Return the [x, y] coordinate for the center point of the cell that contains the specified text.  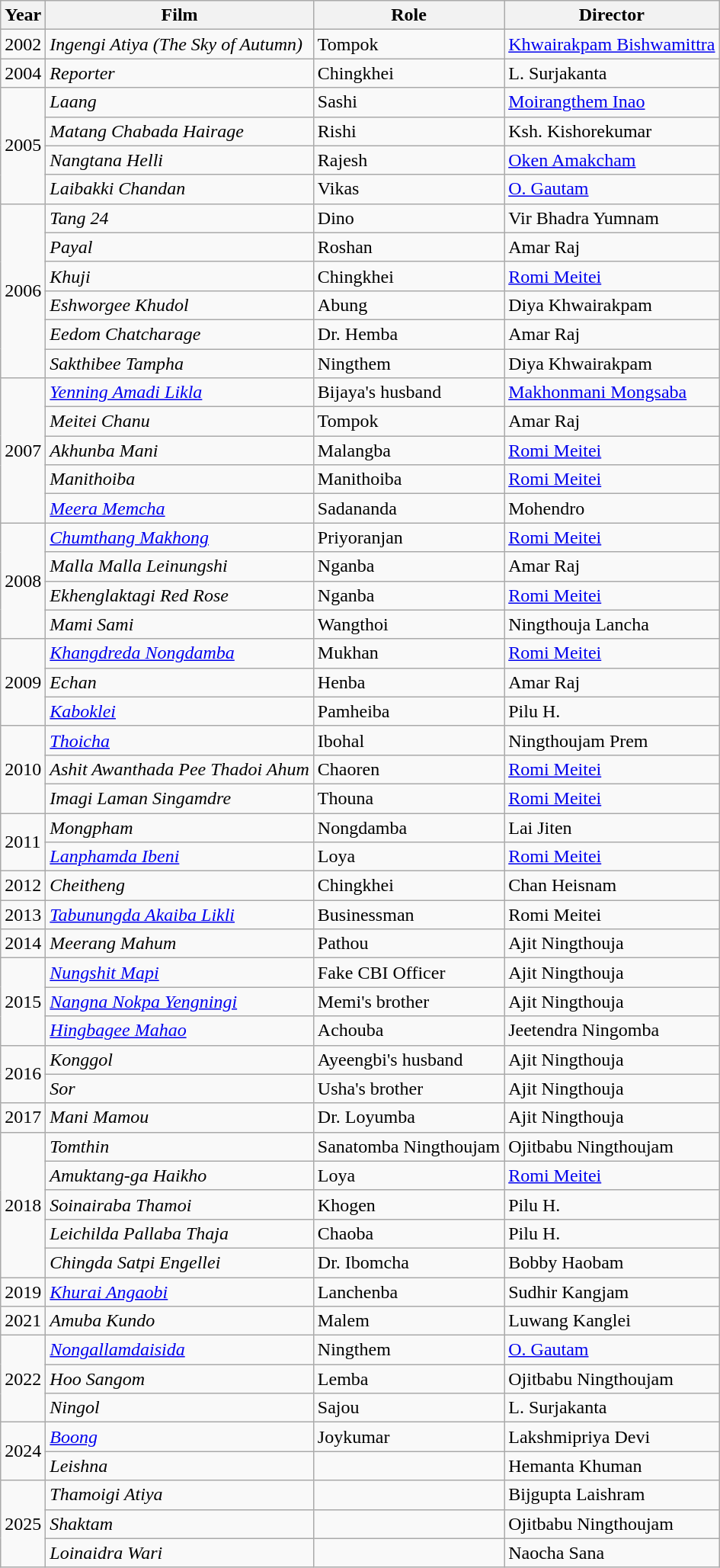
Pamheiba [408, 711]
2004 [23, 73]
2021 [23, 1321]
Nongallamdaisida [180, 1350]
Eshworgee Khudol [180, 305]
Ningthouja Lancha [612, 624]
Nangtana Helli [180, 160]
Khuji [180, 276]
Cheitheng [180, 886]
Tang 24 [180, 218]
Achouba [408, 1031]
Sajou [408, 1408]
Sashi [408, 102]
Businessman [408, 915]
Sanatomba Ningthoujam [408, 1146]
2024 [23, 1451]
Lakshmipriya Devi [612, 1437]
Ingengi Atiya (The Sky of Autumn) [180, 44]
Leichilda Pallaba Thaja [180, 1233]
Ningol [180, 1408]
Eedom Chatcharage [180, 334]
2008 [23, 581]
Dino [408, 218]
Sakthibee Tampha [180, 364]
Moirangthem Inao [612, 102]
Boong [180, 1437]
Director [612, 15]
Laibakki Chandan [180, 189]
2012 [23, 886]
Chaoren [408, 769]
Mongpham [180, 827]
Akhunba Mani [180, 451]
Khurai Angaobi [180, 1292]
2018 [23, 1204]
Tomthin [180, 1146]
Meera Memcha [180, 508]
Loinaidra Wari [180, 1553]
Naocha Sana [612, 1553]
Amuktang-ga Haikho [180, 1175]
Chingda Satpi Engellei [180, 1262]
Role [408, 15]
Leishna [180, 1466]
Meerang Mahum [180, 944]
2022 [23, 1379]
Ashit Awanthada Pee Thadoi Ahum [180, 769]
Mani Mamou [180, 1117]
Fake CBI Officer [408, 973]
Ayeengbi's husband [408, 1060]
Lanphamda Ibeni [180, 857]
Rishi [408, 131]
Hoo Sangom [180, 1379]
Nongdamba [408, 827]
Henba [408, 682]
Sadananda [408, 508]
Roshan [408, 247]
Amuba Kundo [180, 1321]
Mohendro [612, 508]
2025 [23, 1524]
Bobby Haobam [612, 1262]
Vikas [408, 189]
2016 [23, 1074]
Laang [180, 102]
Khogen [408, 1204]
Ksh. Kishorekumar [612, 131]
2011 [23, 842]
Khangdreda Nongdamba [180, 653]
Nangna Nokpa Yengningi [180, 1002]
Yenning Amadi Likla [180, 393]
Kaboklei [180, 711]
Meitei Chanu [180, 422]
2009 [23, 682]
2015 [23, 1002]
Lemba [408, 1379]
Echan [180, 682]
Reporter [180, 73]
Lanchenba [408, 1292]
Ibohal [408, 740]
Joykumar [408, 1437]
Thouna [408, 798]
Priyoranjan [408, 537]
Ningthoujam Prem [612, 740]
Payal [180, 247]
Rajesh [408, 160]
Hingbagee Mahao [180, 1031]
Vir Bhadra Yumnam [612, 218]
Malla Malla Leinungshi [180, 566]
2005 [23, 146]
2006 [23, 290]
2019 [23, 1292]
2010 [23, 769]
Imagi Laman Singamdre [180, 798]
Pathou [408, 944]
Wangthoi [408, 624]
Year [23, 15]
Ekhenglaktagi Red Rose [180, 595]
Usha's brother [408, 1089]
Chaoba [408, 1233]
Dr. Hemba [408, 334]
Malangba [408, 451]
Dr. Ibomcha [408, 1262]
Nungshit Mapi [180, 973]
Khwairakpam Bishwamittra [612, 44]
Chan Heisnam [612, 886]
Memi's brother [408, 1002]
Matang Chabada Hairage [180, 131]
Hemanta Khuman [612, 1466]
Thamoigi Atiya [180, 1495]
Mukhan [408, 653]
Sudhir Kangjam [612, 1292]
2014 [23, 944]
Shaktam [180, 1524]
Bijgupta Laishram [612, 1495]
2013 [23, 915]
Konggol [180, 1060]
Dr. Loyumba [408, 1117]
Malem [408, 1321]
Sor [180, 1089]
2017 [23, 1117]
Thoicha [180, 740]
Oken Amakcham [612, 160]
Luwang Kanglei [612, 1321]
Bijaya's husband [408, 393]
2007 [23, 451]
Abung [408, 305]
Film [180, 15]
Soinairaba Thamoi [180, 1204]
Mami Sami [180, 624]
Tabunungda Akaiba Likli [180, 915]
Chumthang Makhong [180, 537]
Jeetendra Ningomba [612, 1031]
2002 [23, 44]
Lai Jiten [612, 827]
Makhonmani Mongsaba [612, 393]
